Find where the given text appears and provide that cell's center as [X, Y] coordinate. 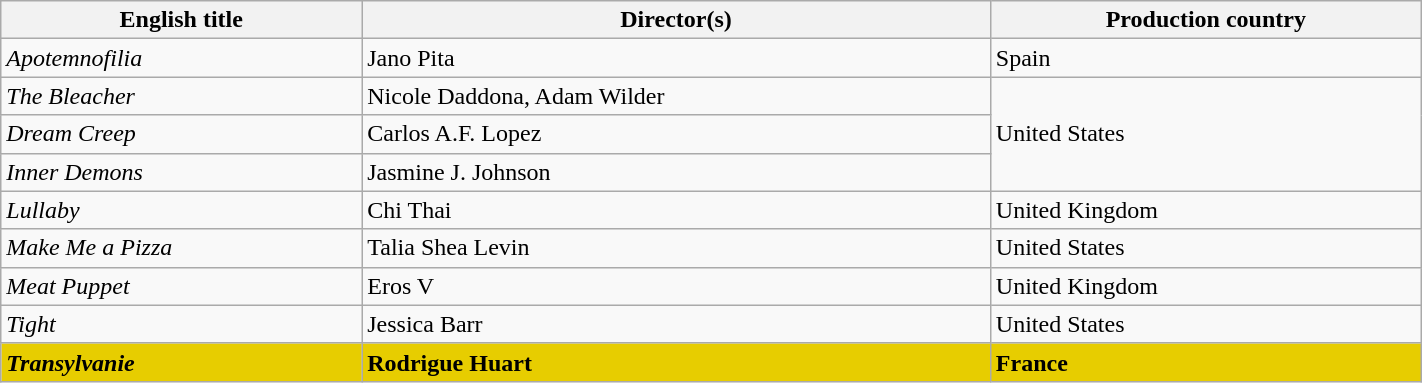
Dream Creep [182, 134]
Chi Thai [676, 210]
France [1206, 362]
Nicole Daddona, Adam Wilder [676, 96]
Inner Demons [182, 172]
Lullaby [182, 210]
Rodrigue Huart [676, 362]
Carlos A.F. Lopez [676, 134]
Meat Puppet [182, 286]
Spain [1206, 58]
The Bleacher [182, 96]
Apotemnofilia [182, 58]
Jano Pita [676, 58]
Eros V [676, 286]
Make Me a Pizza [182, 248]
Jasmine J. Johnson [676, 172]
Jessica Barr [676, 324]
Director(s) [676, 20]
Tight [182, 324]
Transylvanie [182, 362]
English title [182, 20]
Production country [1206, 20]
Talia Shea Levin [676, 248]
